Return [x, y] of the center of cell containing provided text 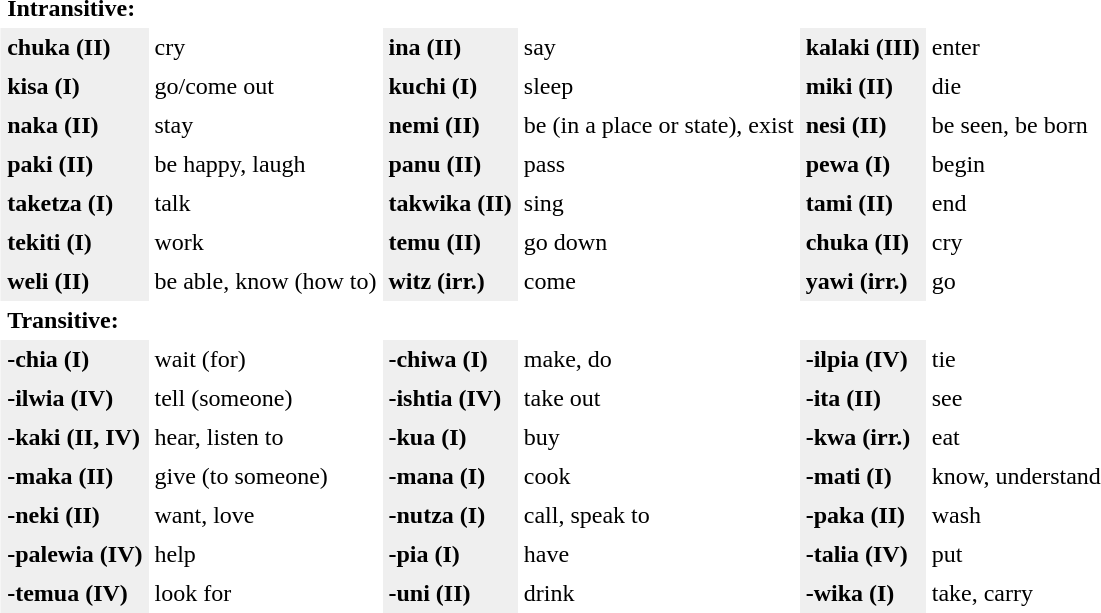
work [266, 242]
cry [266, 48]
want, love [266, 516]
be (in a place or state), exist [659, 126]
pass [659, 164]
-paka (II) [863, 516]
call, speak to [659, 516]
talk [266, 204]
sleep [659, 86]
-ilpia (IV) [863, 360]
cook [659, 476]
-uni (II) [450, 594]
-chiwa (I) [450, 360]
-ilwia (IV) [74, 398]
-nutza (I) [450, 516]
naka (II) [74, 126]
panu (II) [450, 164]
nesi (II) [863, 126]
tell (someone) [266, 398]
kalaki (III) [863, 48]
go/come out [266, 86]
temu (II) [450, 242]
ina (II) [450, 48]
buy [659, 438]
take out [659, 398]
taketza (I) [74, 204]
witz (irr.) [450, 282]
have [659, 554]
tami (II) [863, 204]
be able, know (how to) [266, 282]
be happy, laugh [266, 164]
-wika (I) [863, 594]
say [659, 48]
come [659, 282]
-kua (I) [450, 438]
-talia (IV) [863, 554]
-maka (II) [74, 476]
-kwa (irr.) [863, 438]
-mati (I) [863, 476]
hear, listen to [266, 438]
-ita (II) [863, 398]
-pia (I) [450, 554]
weli (II) [74, 282]
paki (II) [74, 164]
-kaki (II, IV) [74, 438]
kisa (I) [74, 86]
stay [266, 126]
sing [659, 204]
give (to someone) [266, 476]
help [266, 554]
pewa (I) [863, 164]
wait (for) [266, 360]
go down [659, 242]
kuchi (I) [450, 86]
-temua (IV) [74, 594]
make, do [659, 360]
look for [266, 594]
-chia (I) [74, 360]
-neki (II) [74, 516]
-palewia (IV) [74, 554]
-ishtia (IV) [450, 398]
-mana (I) [450, 476]
yawi (irr.) [863, 282]
takwika (II) [450, 204]
tekiti (I) [74, 242]
nemi (II) [450, 126]
drink [659, 594]
miki (II) [863, 86]
